Provide the (x, y) coordinate of the cell's center where the given text is located.  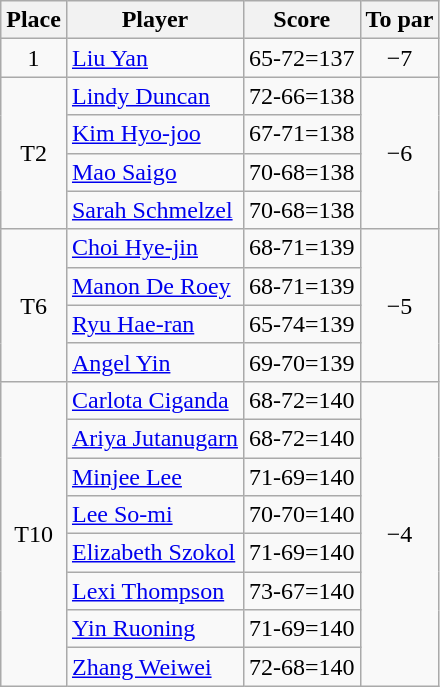
−5 (400, 305)
Lexi Thompson (154, 591)
−7 (400, 58)
1 (34, 58)
Liu Yan (154, 58)
Minjee Lee (154, 477)
69-70=139 (302, 362)
−6 (400, 153)
Yin Ruoning (154, 629)
Place (34, 20)
67-71=138 (302, 134)
Angel Yin (154, 362)
Lee So-mi (154, 515)
70-70=140 (302, 515)
T6 (34, 305)
Ariya Jutanugarn (154, 438)
Ryu Hae-ran (154, 324)
Zhang Weiwei (154, 667)
To par (400, 20)
Choi Hye-jin (154, 248)
Carlota Ciganda (154, 400)
Kim Hyo-joo (154, 134)
Elizabeth Szokol (154, 553)
Mao Saigo (154, 172)
65-74=139 (302, 324)
65-72=137 (302, 58)
72-68=140 (302, 667)
Player (154, 20)
Sarah Schmelzel (154, 210)
T2 (34, 153)
T10 (34, 533)
73-67=140 (302, 591)
Lindy Duncan (154, 96)
Manon De Roey (154, 286)
72-66=138 (302, 96)
−4 (400, 533)
Score (302, 20)
